Pinpoint the cell where the given text exists, returning its (x, y) midpoint coordinate. 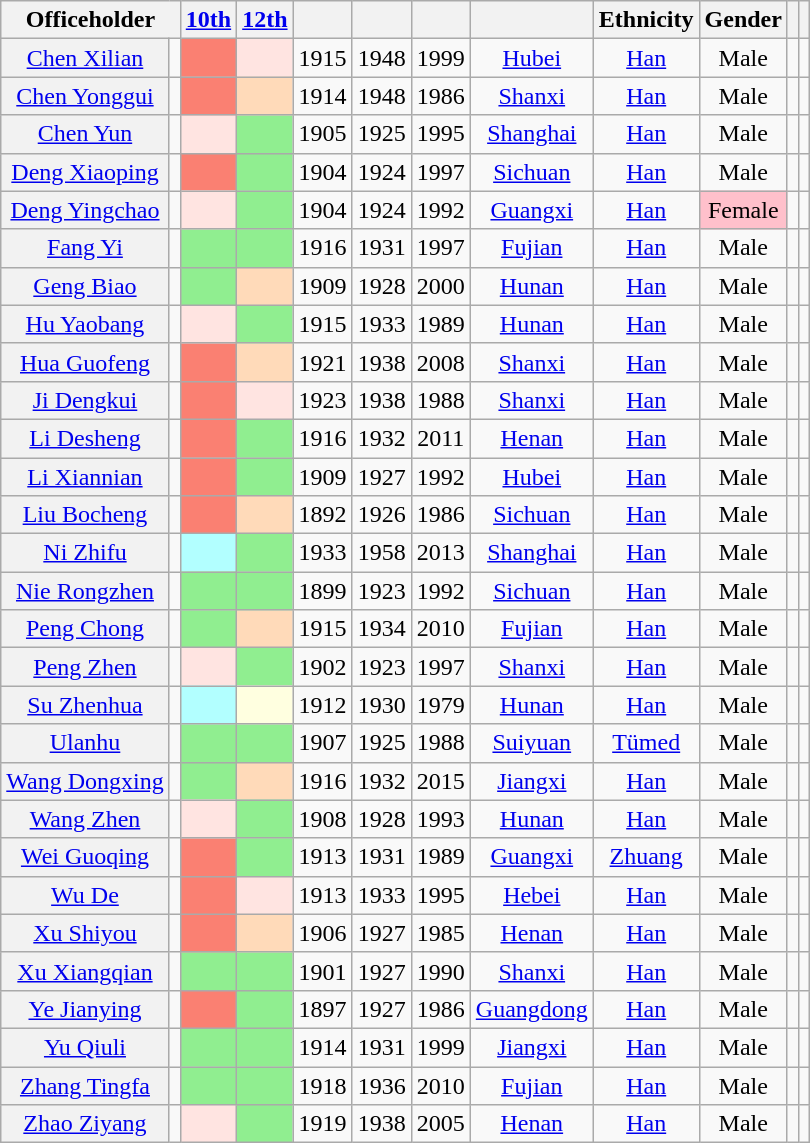
1899 (322, 591)
2008 (440, 362)
Fang Yi (85, 248)
1926 (382, 515)
Xu Xiangqian (85, 971)
Gender (743, 20)
Chen Yun (85, 134)
1905 (322, 134)
2011 (440, 438)
1921 (322, 362)
1936 (382, 1085)
1918 (322, 1085)
12th (265, 20)
Wei Guoqing (85, 857)
1907 (322, 743)
1892 (322, 515)
Tümed (646, 743)
1912 (322, 705)
Suiyuan (532, 743)
Ji Dengkui (85, 400)
1990 (440, 971)
Zhuang (646, 857)
Zhao Ziyang (85, 1124)
Nie Rongzhen (85, 591)
1906 (322, 933)
Deng Yingchao (85, 210)
Peng Chong (85, 629)
Ye Jianying (85, 1009)
Wang Dongxing (85, 781)
Xu Shiyou (85, 933)
1934 (382, 629)
Li Xiannian (85, 477)
Guangdong (532, 1009)
2000 (440, 286)
Liu Bocheng (85, 515)
Geng Biao (85, 286)
1979 (440, 705)
1985 (440, 933)
Chen Xilian (85, 58)
Peng Zhen (85, 667)
Hu Yaobang (85, 324)
1908 (322, 819)
Officeholder (91, 20)
1901 (322, 971)
Hebei (532, 895)
1919 (322, 1124)
1930 (382, 705)
2013 (440, 553)
2005 (440, 1124)
Hua Guofeng (85, 362)
Zhang Tingfa (85, 1085)
1993 (440, 819)
Wang Zhen (85, 819)
Chen Yonggui (85, 96)
1958 (382, 553)
10th (208, 20)
Ni Zhifu (85, 553)
Ethnicity (646, 20)
Deng Xiaoping (85, 172)
1897 (322, 1009)
Female (743, 210)
1902 (322, 667)
Yu Qiuli (85, 1047)
Wu De (85, 895)
Ulanhu (85, 743)
Li Desheng (85, 438)
Su Zhenhua (85, 705)
2015 (440, 781)
